Provide the (x, y) coordinate of the cell's center where the given text is located.  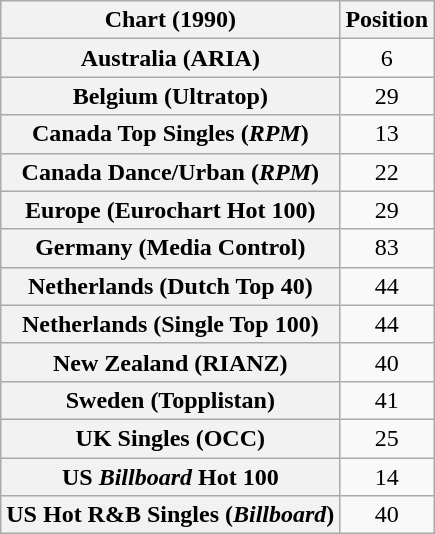
41 (387, 400)
Germany (Media Control) (170, 248)
Netherlands (Dutch Top 40) (170, 286)
Sweden (Topplistan) (170, 400)
83 (387, 248)
Netherlands (Single Top 100) (170, 324)
14 (387, 477)
Chart (1990) (170, 20)
25 (387, 438)
UK Singles (OCC) (170, 438)
Belgium (Ultratop) (170, 96)
Canada Top Singles (RPM) (170, 134)
Australia (ARIA) (170, 58)
New Zealand (RIANZ) (170, 362)
US Hot R&B Singles (Billboard) (170, 515)
Canada Dance/Urban (RPM) (170, 172)
US Billboard Hot 100 (170, 477)
22 (387, 172)
13 (387, 134)
Europe (Eurochart Hot 100) (170, 210)
Position (387, 20)
6 (387, 58)
